Find where the given text appears and provide that cell's center as (X, Y) coordinate. 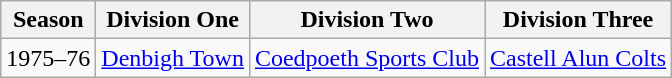
Division Two (366, 20)
Coedpoeth Sports Club (366, 58)
1975–76 (48, 58)
Division One (173, 20)
Division Three (578, 20)
Denbigh Town (173, 58)
Season (48, 20)
Castell Alun Colts (578, 58)
